Return the [X, Y] coordinate for the center point of the cell that contains the specified text.  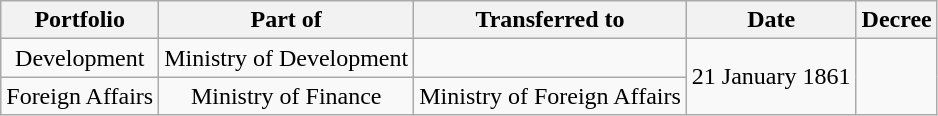
Part of [286, 20]
Ministry of Finance [286, 96]
Development [80, 58]
21 January 1861 [771, 77]
Decree [896, 20]
Portfolio [80, 20]
Ministry of Development [286, 58]
Foreign Affairs [80, 96]
Date [771, 20]
Transferred to [550, 20]
Ministry of Foreign Affairs [550, 96]
